Identify which cell holds the provided text, then report its (X, Y) central coordinate. 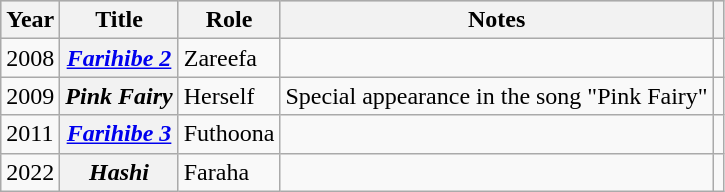
Zareefa (229, 58)
2008 (30, 58)
Pink Fairy (119, 96)
2011 (30, 134)
2022 (30, 172)
Special appearance in the song "Pink Fairy" (496, 96)
Title (119, 20)
Notes (496, 20)
Futhoona (229, 134)
Farihibe 2 (119, 58)
Farihibe 3 (119, 134)
Hashi (119, 172)
Faraha (229, 172)
Herself (229, 96)
Year (30, 20)
Role (229, 20)
2009 (30, 96)
